Provide the [x, y] coordinate of the cell's center where the given text is located.  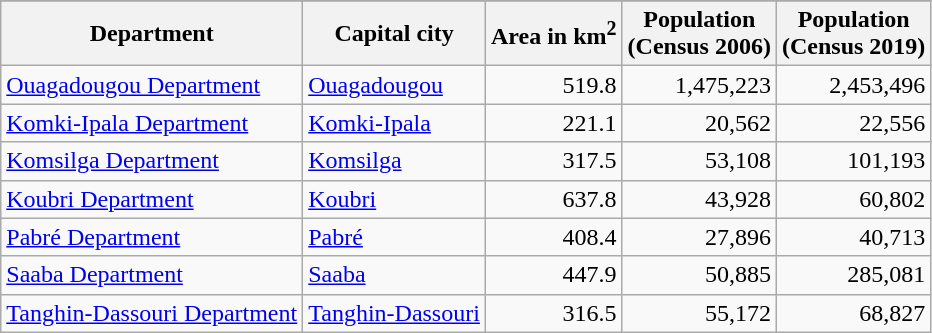
Department [152, 34]
2,453,496 [853, 85]
43,928 [699, 199]
Komsilga Department [152, 161]
40,713 [853, 237]
Komsilga [394, 161]
316.5 [554, 313]
20,562 [699, 123]
Pabré Department [152, 237]
Saaba Department [152, 275]
Pabré [394, 237]
408.4 [554, 237]
Koubri Department [152, 199]
68,827 [853, 313]
Saaba [394, 275]
50,885 [699, 275]
101,193 [853, 161]
317.5 [554, 161]
53,108 [699, 161]
447.9 [554, 275]
519.8 [554, 85]
Tanghin-Dassouri Department [152, 313]
55,172 [699, 313]
637.8 [554, 199]
285,081 [853, 275]
221.1 [554, 123]
Population (Census 2006) [699, 34]
Population (Census 2019) [853, 34]
22,556 [853, 123]
Area in km2 [554, 34]
1,475,223 [699, 85]
Komki-Ipala Department [152, 123]
Capital city [394, 34]
Ouagadougou [394, 85]
Koubri [394, 199]
60,802 [853, 199]
Ouagadougou Department [152, 85]
Komki-Ipala [394, 123]
27,896 [699, 237]
Tanghin-Dassouri [394, 313]
